Output the [x, y] coordinate of the center of the cell containing the given text.  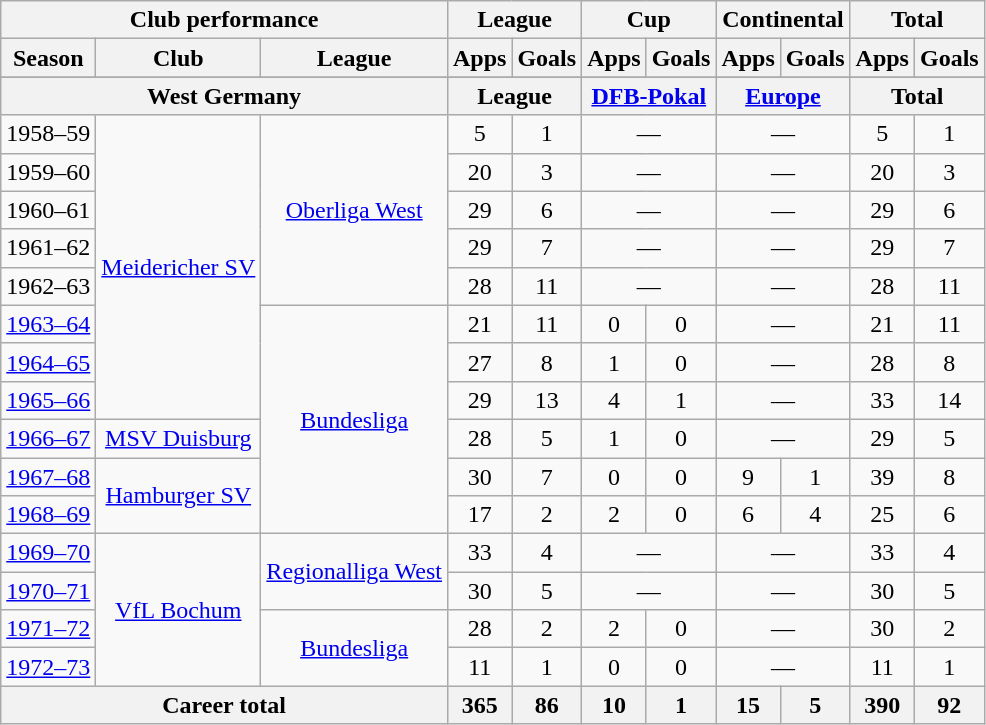
Regionalliga West [354, 572]
1966–67 [48, 438]
Continental [783, 20]
West Germany [224, 96]
9 [748, 477]
1972–73 [48, 667]
Europe [783, 96]
27 [479, 362]
1967–68 [48, 477]
DFB-Pokal [649, 96]
365 [479, 705]
10 [614, 705]
1959–60 [48, 172]
Hamburger SV [178, 496]
1962–63 [48, 286]
MSV Duisburg [178, 438]
Career total [224, 705]
14 [949, 400]
Oberliga West [354, 210]
VfL Bochum [178, 610]
Meidericher SV [178, 267]
13 [547, 400]
39 [882, 477]
1958–59 [48, 134]
1971–72 [48, 629]
1960–61 [48, 210]
1963–64 [48, 324]
Cup [649, 20]
1964–65 [48, 362]
92 [949, 705]
17 [479, 515]
Club performance [224, 20]
1968–69 [48, 515]
1965–66 [48, 400]
1969–70 [48, 553]
Club [178, 58]
Season [48, 58]
15 [748, 705]
390 [882, 705]
25 [882, 515]
86 [547, 705]
1970–71 [48, 591]
1961–62 [48, 248]
